Extract the [X, Y] coordinate from the center of the cell holding the provided text.  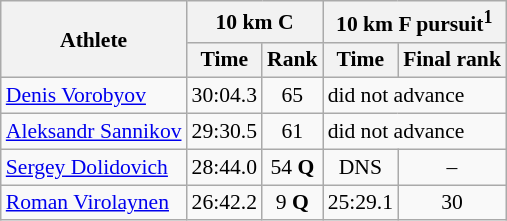
– [452, 167]
29:30.5 [224, 132]
65 [292, 96]
Denis Vorobyov [94, 96]
61 [292, 132]
Rank [292, 60]
Final rank [452, 60]
Roman Virolaynen [94, 203]
9 Q [292, 203]
DNS [360, 167]
Sergey Dolidovich [94, 167]
10 km C [255, 22]
25:29.1 [360, 203]
26:42.2 [224, 203]
54 Q [292, 167]
10 km F pursuit1 [414, 22]
30 [452, 203]
Aleksandr Sannikov [94, 132]
30:04.3 [224, 96]
28:44.0 [224, 167]
Athlete [94, 40]
